Find where the given text appears and provide that cell's center as (x, y) coordinate. 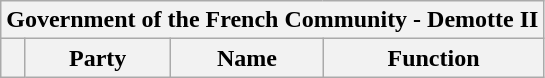
Name (247, 58)
Party (97, 58)
Function (434, 58)
Government of the French Community - Demotte II (272, 20)
